Search for the cell housing the specified text and yield its [x, y] center coordinate. 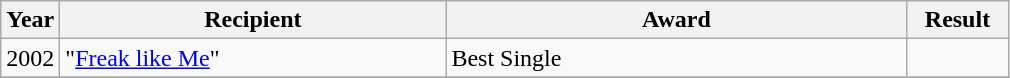
Award [676, 20]
Recipient [253, 20]
2002 [30, 58]
Best Single [676, 58]
"Freak like Me" [253, 58]
Result [958, 20]
Year [30, 20]
